Output the [X, Y] coordinate of the center of the cell containing the given text.  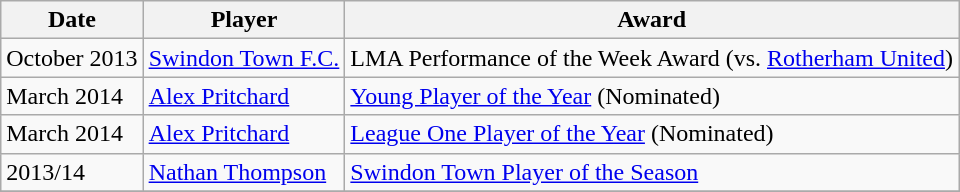
Award [652, 20]
October 2013 [72, 58]
Player [244, 20]
2013/14 [72, 172]
Young Player of the Year (Nominated) [652, 96]
Nathan Thompson [244, 172]
LMA Performance of the Week Award (vs. Rotherham United) [652, 58]
Swindon Town F.C. [244, 58]
Date [72, 20]
Swindon Town Player of the Season [652, 172]
League One Player of the Year (Nominated) [652, 134]
